Identify which cell holds the provided text, then report its (X, Y) central coordinate. 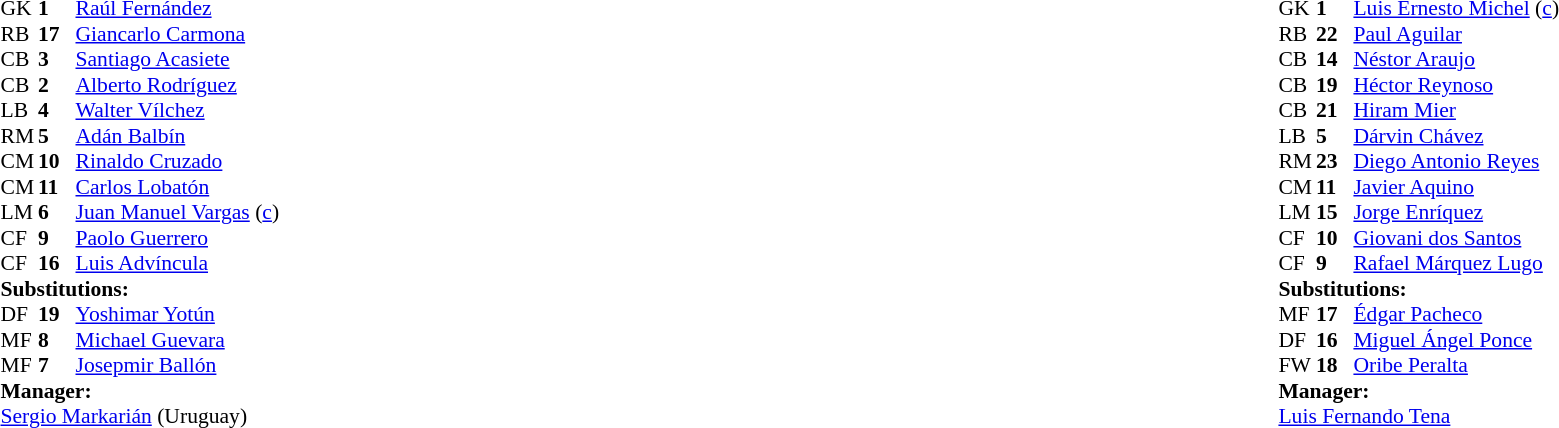
22 (1335, 34)
Yoshimar Yotún (178, 315)
FW (1297, 365)
3 (57, 59)
Giancarlo Carmona (178, 34)
15 (1335, 213)
Juan Manuel Vargas (c) (178, 213)
Jorge Enríquez (1456, 213)
Édgar Pacheco (1456, 315)
Paul Aguilar (1456, 34)
Michael Guevara (178, 340)
Javier Aquino (1456, 187)
Oribe Peralta (1456, 365)
Adán Balbín (178, 136)
21 (1335, 111)
Néstor Araujo (1456, 59)
Josepmir Ballón (178, 365)
Héctor Reynoso (1456, 85)
Hiram Mier (1456, 111)
23 (1335, 161)
2 (57, 85)
Diego Antonio Reyes (1456, 161)
Paolo Guerrero (178, 238)
Walter Vílchez (178, 111)
Santiago Acasiete (178, 59)
Giovani dos Santos (1456, 238)
Miguel Ángel Ponce (1456, 340)
Rinaldo Cruzado (178, 161)
6 (57, 213)
4 (57, 111)
18 (1335, 365)
Carlos Lobatón (178, 187)
8 (57, 340)
Dárvin Chávez (1456, 136)
Rafael Márquez Lugo (1456, 263)
Luis Advíncula (178, 263)
Alberto Rodríguez (178, 85)
7 (57, 365)
14 (1335, 59)
